Capture the cell that displays the provided text and extract its [X, Y] central coordinate. 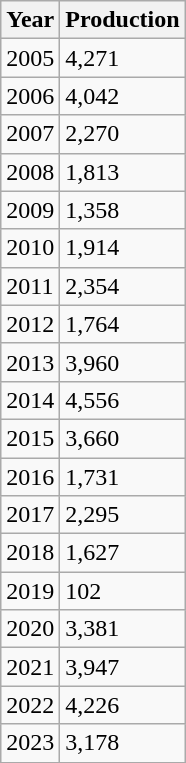
2017 [30, 515]
2008 [30, 172]
2015 [30, 438]
2006 [30, 96]
2023 [30, 743]
Production [122, 20]
4,271 [122, 58]
4,556 [122, 400]
2010 [30, 248]
1,627 [122, 553]
2018 [30, 553]
2016 [30, 477]
2011 [30, 286]
3,947 [122, 667]
2019 [30, 591]
2022 [30, 705]
2020 [30, 629]
1,731 [122, 477]
2021 [30, 667]
2,295 [122, 515]
3,178 [122, 743]
1,358 [122, 210]
1,764 [122, 324]
2014 [30, 400]
1,813 [122, 172]
2013 [30, 362]
2012 [30, 324]
2,270 [122, 134]
3,960 [122, 362]
Year [30, 20]
2007 [30, 134]
102 [122, 591]
2,354 [122, 286]
4,042 [122, 96]
3,381 [122, 629]
3,660 [122, 438]
2009 [30, 210]
1,914 [122, 248]
4,226 [122, 705]
2005 [30, 58]
